Determine the [X, Y] coordinate at the center of the cell enclosing the given text.  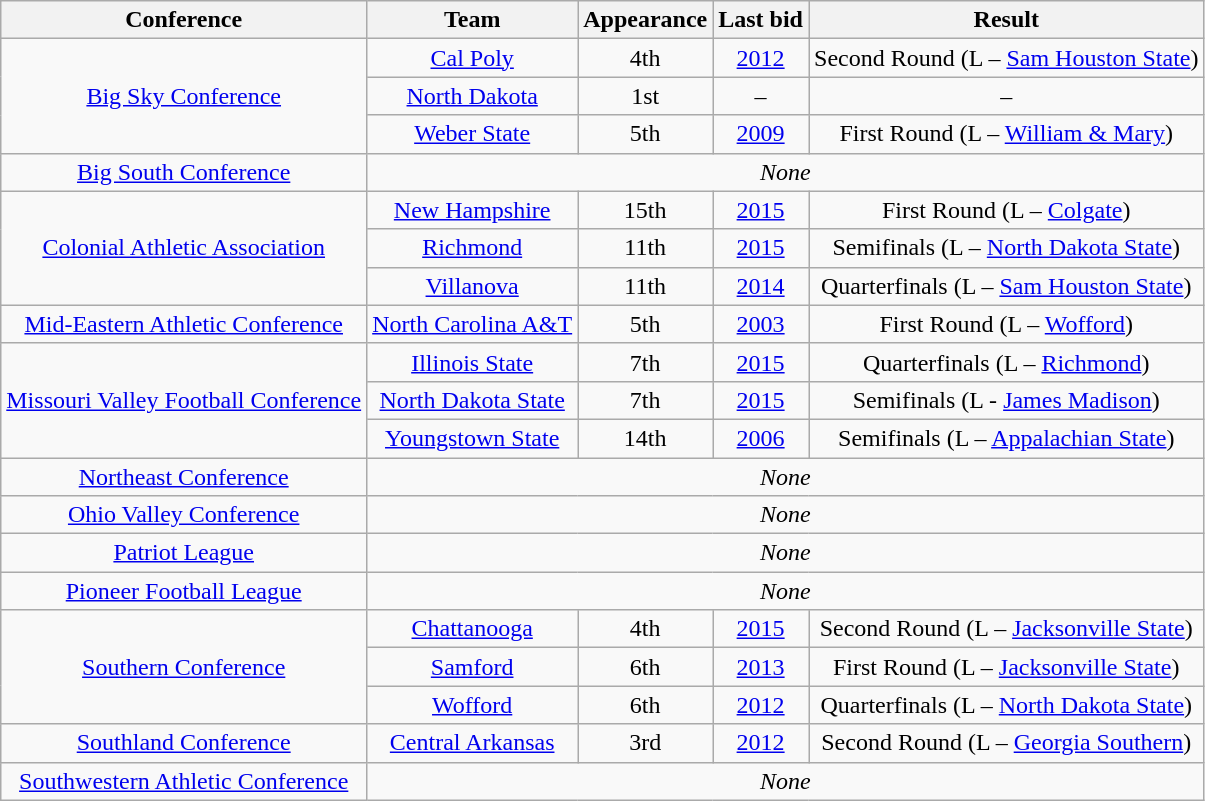
Central Arkansas [472, 743]
Illinois State [472, 362]
Northeast Conference [184, 477]
Mid-Eastern Athletic Conference [184, 324]
Southland Conference [184, 743]
Southwestern Athletic Conference [184, 781]
Weber State [472, 134]
2014 [761, 286]
North Carolina A&T [472, 324]
Semifinals (L – Appalachian State) [1006, 438]
Second Round (L – Jacksonville State) [1006, 629]
Appearance [646, 20]
15th [646, 210]
Conference [184, 20]
1st [646, 96]
First Round (L – Colgate) [1006, 210]
3rd [646, 743]
Quarterfinals (L – Sam Houston State) [1006, 286]
Missouri Valley Football Conference [184, 400]
Youngstown State [472, 438]
2003 [761, 324]
Semifinals (L – North Dakota State) [1006, 248]
Pioneer Football League [184, 591]
Ohio Valley Conference [184, 515]
2013 [761, 667]
First Round (L – William & Mary) [1006, 134]
14th [646, 438]
Cal Poly [472, 58]
New Hampshire [472, 210]
First Round (L – Wofford) [1006, 324]
2006 [761, 438]
Southern Conference [184, 667]
Colonial Athletic Association [184, 248]
Villanova [472, 286]
First Round (L – Jacksonville State) [1006, 667]
Second Round (L – Georgia Southern) [1006, 743]
Big Sky Conference [184, 96]
Last bid [761, 20]
Quarterfinals (L – Richmond) [1006, 362]
Second Round (L – Sam Houston State) [1006, 58]
Quarterfinals (L – North Dakota State) [1006, 705]
North Dakota State [472, 400]
2009 [761, 134]
Samford [472, 667]
Wofford [472, 705]
Semifinals (L - James Madison) [1006, 400]
North Dakota [472, 96]
Richmond [472, 248]
Result [1006, 20]
Patriot League [184, 553]
Team [472, 20]
Big South Conference [184, 172]
Chattanooga [472, 629]
